Return the [x, y] coordinate for the center point of the cell that contains the specified text.  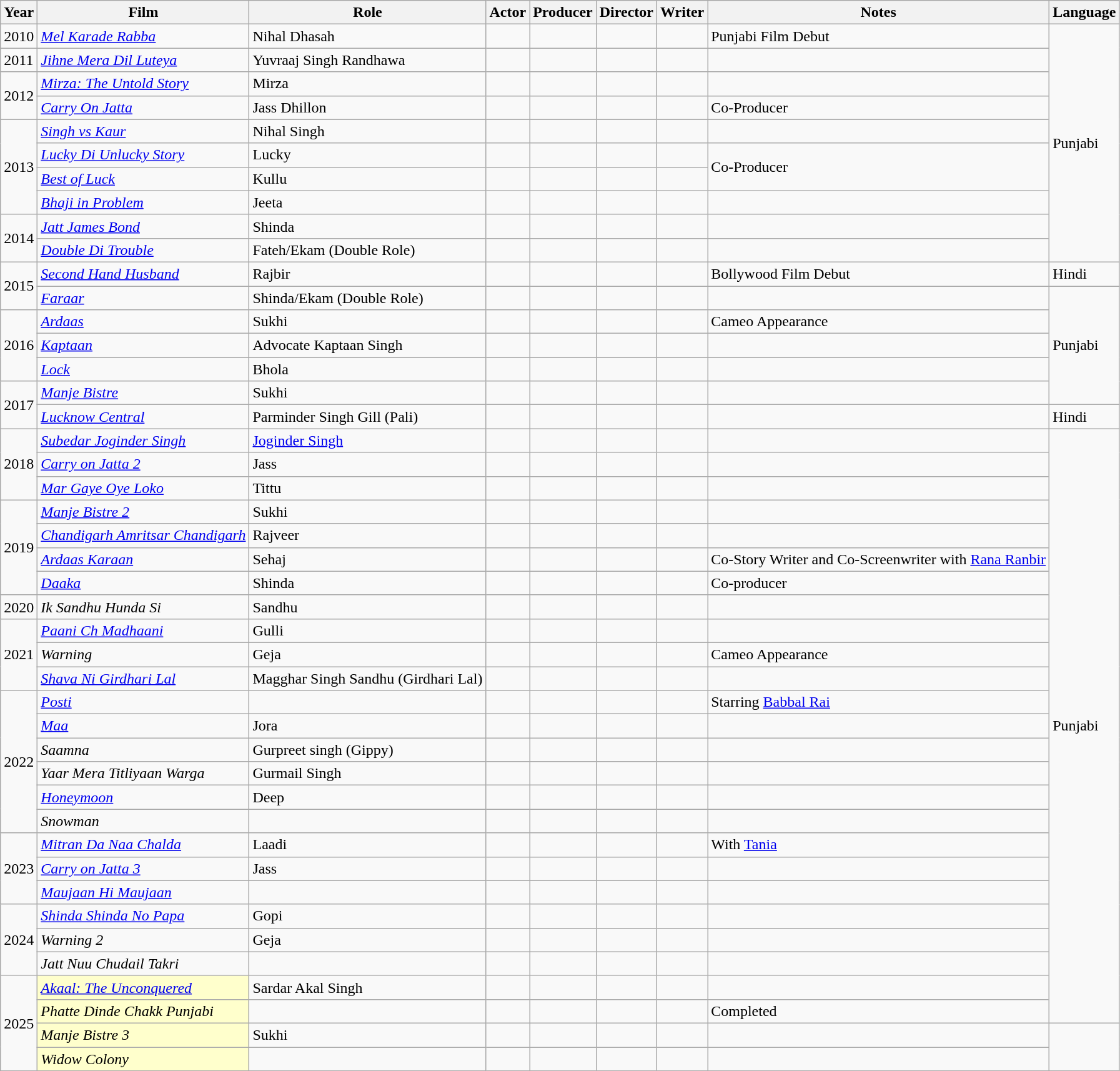
Notes [878, 12]
Actor [508, 12]
Ardaas [144, 322]
Nihal Singh [367, 131]
Nihal Dhasah [367, 36]
Mar Gaye Oye Loko [144, 488]
2023 [19, 869]
2019 [19, 547]
Kaptaan [144, 346]
2014 [19, 238]
Maujaan Hi Maujaan [144, 892]
2015 [19, 286]
Sehaj [367, 559]
Mirza [367, 84]
Paani Ch Madhaani [144, 630]
Shava Ni Girdhari Lal [144, 678]
Language [1084, 12]
Rajbir [367, 274]
Mel Karade Rabba [144, 36]
Deep [367, 797]
Shinda Shinda No Papa [144, 916]
Ardaas Karaan [144, 559]
Film [144, 12]
Manje Bistre 2 [144, 512]
2016 [19, 346]
Singh vs Kaur [144, 131]
Widow Colony [144, 1059]
Manje Bistre [144, 393]
Parminder Singh Gill (Pali) [367, 417]
2022 [19, 762]
Gurmail Singh [367, 774]
Gulli [367, 630]
Carry on Jatta 3 [144, 869]
Kullu [367, 179]
Snowman [144, 821]
Akaal: The Unconquered [144, 987]
Punjabi Film Debut [878, 36]
Jatt James Bond [144, 226]
2017 [19, 405]
Faraar [144, 298]
Daaka [144, 583]
Magghar Singh Sandhu (Girdhari Lal) [367, 678]
Warning 2 [144, 940]
Co-Story Writer and Co-Screenwriter with Rana Ranbir [878, 559]
Double Di Trouble [144, 250]
Lucky Di Unlucky Story [144, 155]
2021 [19, 654]
Lock [144, 369]
Gopi [367, 916]
Producer [563, 12]
Honeymoon [144, 797]
Warning [144, 654]
Mirza: The Untold Story [144, 84]
2025 [19, 1023]
Best of Luck [144, 179]
Saamna [144, 750]
Year [19, 12]
Jass Dhillon [367, 107]
Posti [144, 702]
Carry on Jatta 2 [144, 464]
Director [626, 12]
Jeeta [367, 202]
Jatt Nuu Chudail Takri [144, 964]
Chandigarh Amritsar Chandigarh [144, 535]
Phatte Dinde Chakk Punjabi [144, 1011]
Advocate Kaptaan Singh [367, 346]
Co-producer [878, 583]
Jihne Mera Dil Luteya [144, 60]
Yaar Mera Titliyaan Warga [144, 774]
Ik Sandhu Hunda Si [144, 607]
Sardar Akal Singh [367, 987]
Rajveer [367, 535]
With Tania [878, 845]
2011 [19, 60]
Manje Bistre 3 [144, 1035]
2018 [19, 464]
Fateh/Ekam (Double Role) [367, 250]
Laadi [367, 845]
Bollywood Film Debut [878, 274]
Joginder Singh [367, 441]
Jora [367, 726]
2024 [19, 940]
Gurpreet singh (Gippy) [367, 750]
Subedar Joginder Singh [144, 441]
2010 [19, 36]
2013 [19, 167]
Role [367, 12]
Bhola [367, 369]
Lucknow Central [144, 417]
Carry On Jatta [144, 107]
Completed [878, 1011]
Maa [144, 726]
Mitran Da Naa Chalda [144, 845]
Lucky [367, 155]
Bhaji in Problem [144, 202]
Tittu [367, 488]
Writer [682, 12]
Shinda/Ekam (Double Role) [367, 298]
2020 [19, 607]
Yuvraaj Singh Randhawa [367, 60]
Second Hand Husband [144, 274]
Starring Babbal Rai [878, 702]
Sandhu [367, 607]
2012 [19, 96]
